Search for the cell housing the specified text and yield its (x, y) center coordinate. 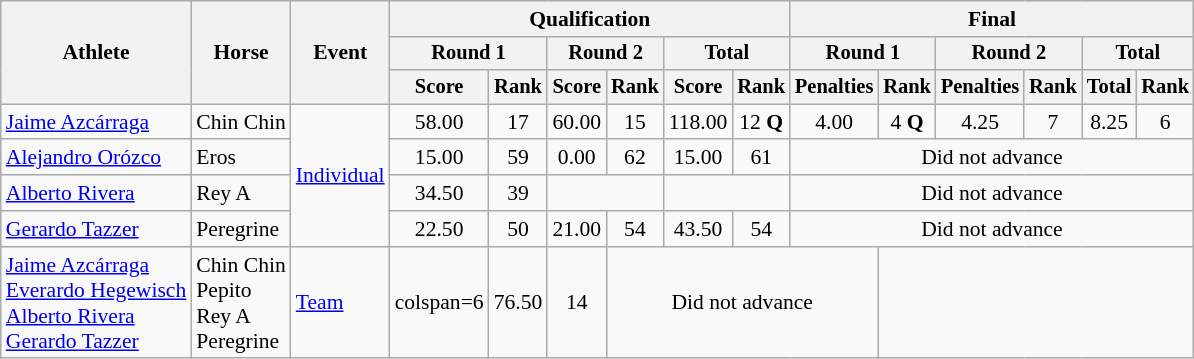
Jaime Azcárraga (96, 122)
14 (576, 303)
21.00 (576, 229)
17 (518, 122)
Athlete (96, 52)
Team (340, 303)
colspan=6 (440, 303)
60.00 (576, 122)
Alejandro Orózco (96, 158)
59 (518, 158)
61 (761, 158)
62 (635, 158)
7 (1053, 122)
50 (518, 229)
Chin ChinPepitoRey APeregrine (240, 303)
Peregrine (240, 229)
118.00 (698, 122)
Horse (240, 52)
4.00 (834, 122)
Event (340, 52)
43.50 (698, 229)
8.25 (1110, 122)
22.50 (440, 229)
Gerardo Tazzer (96, 229)
6 (1165, 122)
58.00 (440, 122)
Qualification (590, 19)
39 (518, 193)
Rey A (240, 193)
4 Q (907, 122)
12 Q (761, 122)
15 (635, 122)
34.50 (440, 193)
Final (992, 19)
76.50 (518, 303)
4.25 (980, 122)
Chin Chin (240, 122)
Individual (340, 175)
Jaime AzcárragaEverardo HegewischAlberto RiveraGerardo Tazzer (96, 303)
Eros (240, 158)
Alberto Rivera (96, 193)
0.00 (576, 158)
